Extract the [X, Y] coordinate from the center of the cell holding the provided text.  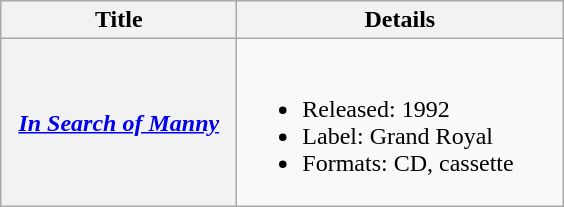
Title [119, 20]
Released: 1992Label: Grand RoyalFormats: CD, cassette [400, 122]
Details [400, 20]
In Search of Manny [119, 122]
